Output the [X, Y] coordinate of the center of the cell containing the given text.  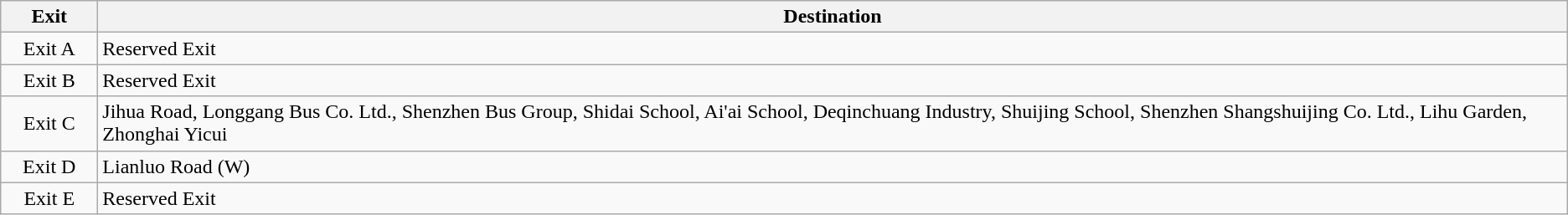
Exit B [49, 80]
Exit A [49, 49]
Lianluo Road (W) [833, 166]
Exit C [49, 124]
Exit E [49, 198]
Exit [49, 17]
Destination [833, 17]
Exit D [49, 166]
